From the cell containing the given text, extract its center point as (x, y) coordinate. 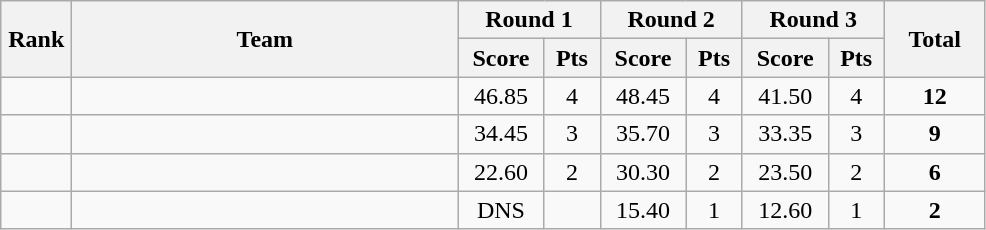
Round 2 (671, 20)
48.45 (643, 96)
Team (265, 39)
15.40 (643, 210)
23.50 (785, 172)
DNS (501, 210)
Round 3 (813, 20)
46.85 (501, 96)
9 (934, 134)
Rank (36, 39)
30.30 (643, 172)
12 (934, 96)
Round 1 (529, 20)
41.50 (785, 96)
35.70 (643, 134)
34.45 (501, 134)
33.35 (785, 134)
Total (934, 39)
12.60 (785, 210)
22.60 (501, 172)
6 (934, 172)
